Locate the cell with the specified text and output its [X, Y] center coordinate. 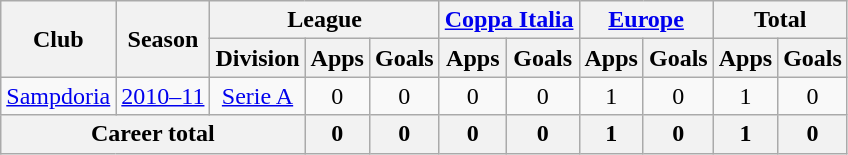
Total [780, 20]
Club [58, 39]
Europe [646, 20]
Coppa Italia [509, 20]
Sampdoria [58, 96]
League [324, 20]
Division [258, 58]
Serie A [258, 96]
Season [163, 39]
2010–11 [163, 96]
Career total [153, 134]
